Detect which cell encompasses the target text, then output its [x, y] center coordinate. 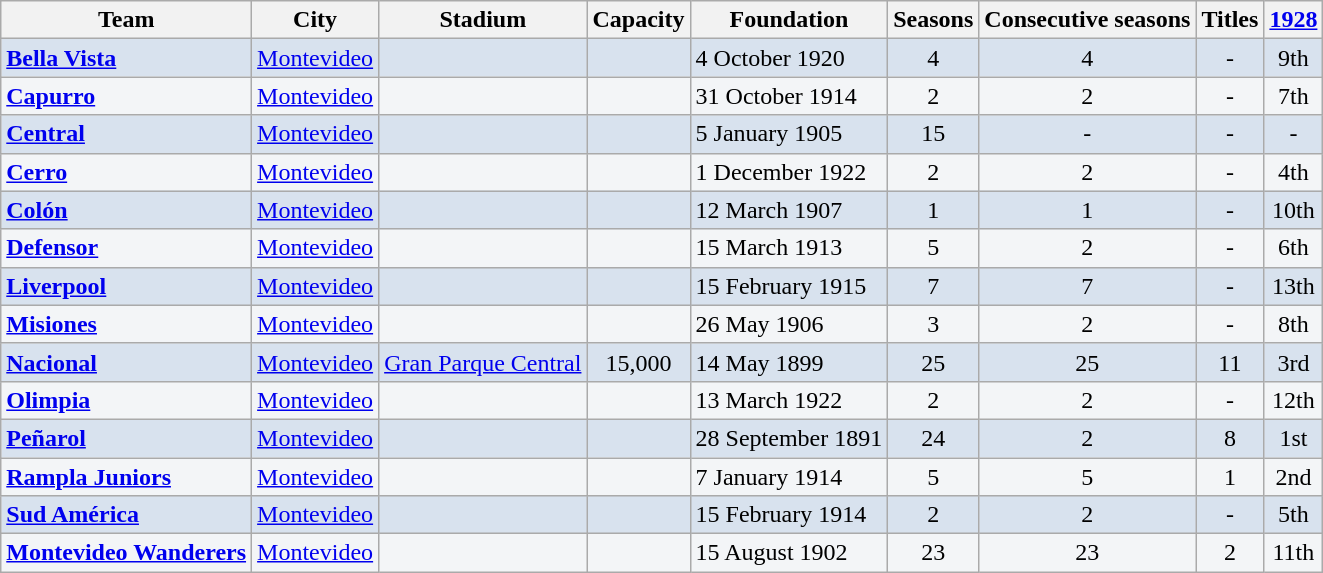
11th [1294, 553]
Rampla Juniors [126, 477]
8 [1230, 438]
Team [126, 20]
7th [1294, 96]
13 March 1922 [789, 400]
Colón [126, 210]
Defensor [126, 248]
Olimpia [126, 400]
15,000 [638, 362]
3 [934, 324]
5 January 1905 [789, 134]
13th [1294, 286]
15 February 1915 [789, 286]
1st [1294, 438]
3rd [1294, 362]
Central [126, 134]
9th [1294, 58]
12th [1294, 400]
Stadium [483, 20]
City [316, 20]
4th [1294, 172]
14 May 1899 [789, 362]
Montevideo Wanderers [126, 553]
10th [1294, 210]
8th [1294, 324]
Misiones [126, 324]
15 [934, 134]
15 February 1914 [789, 515]
4 October 1920 [789, 58]
15 August 1902 [789, 553]
31 October 1914 [789, 96]
12 March 1907 [789, 210]
Consecutive seasons [1088, 20]
1928 [1294, 20]
28 September 1891 [789, 438]
15 March 1913 [789, 248]
Capurro [126, 96]
Nacional [126, 362]
7 January 1914 [789, 477]
Gran Parque Central [483, 362]
Cerro [126, 172]
Sud América [126, 515]
Liverpool [126, 286]
Foundation [789, 20]
Titles [1230, 20]
1 December 1922 [789, 172]
26 May 1906 [789, 324]
6th [1294, 248]
Capacity [638, 20]
5th [1294, 515]
2nd [1294, 477]
Seasons [934, 20]
11 [1230, 362]
24 [934, 438]
Peñarol [126, 438]
Bella Vista [126, 58]
